Detect which cell encompasses the target text, then output its (x, y) center coordinate. 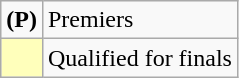
Qualified for finals (140, 58)
(P) (22, 20)
Premiers (140, 20)
